Search for the cell housing the specified text and yield its [X, Y] center coordinate. 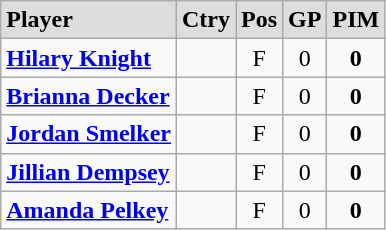
Hilary Knight [89, 58]
Jordan Smelker [89, 134]
Brianna Decker [89, 96]
Ctry [206, 20]
GP [305, 20]
Jillian Dempsey [89, 172]
Pos [260, 20]
Amanda Pelkey [89, 210]
PIM [356, 20]
Player [89, 20]
